Determine the (x, y) coordinate at the center of the cell enclosing the given text.  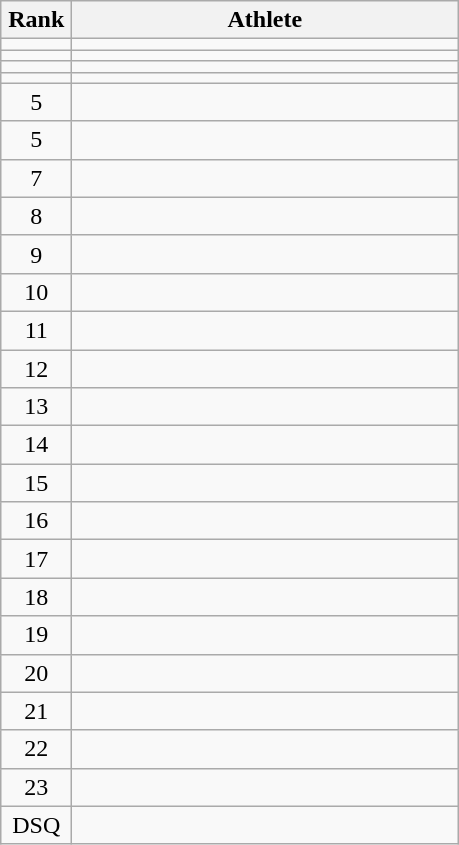
20 (36, 673)
10 (36, 292)
21 (36, 711)
7 (36, 178)
Rank (36, 20)
14 (36, 445)
23 (36, 787)
16 (36, 521)
DSQ (36, 825)
11 (36, 330)
Athlete (265, 20)
18 (36, 597)
17 (36, 559)
19 (36, 635)
12 (36, 369)
13 (36, 407)
15 (36, 483)
9 (36, 254)
22 (36, 749)
8 (36, 216)
